Capture the cell that displays the provided text and extract its (X, Y) central coordinate. 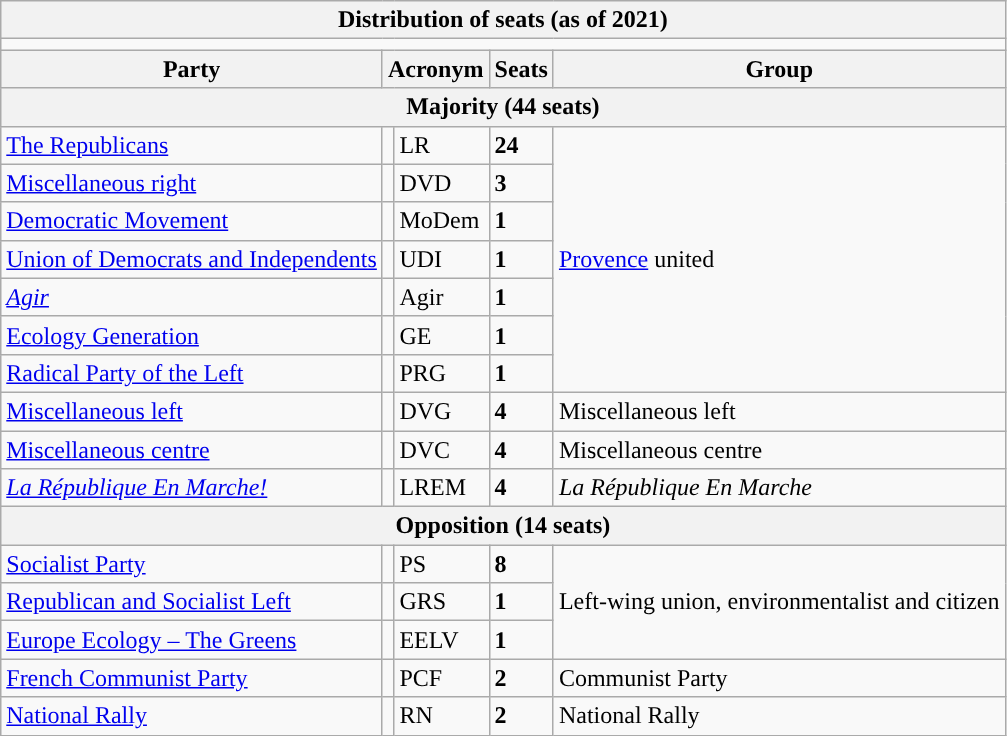
Party (192, 69)
DVC (442, 449)
Opposition (14 seats) (503, 526)
La République En Marche! (192, 488)
Socialist Party (192, 564)
PRG (442, 373)
Majority (44 seats) (503, 107)
DVG (442, 411)
Union of Democrats and Independents (192, 259)
8 (521, 564)
La République En Marche (779, 488)
MoDem (442, 221)
Miscellaneous right (192, 183)
LR (442, 145)
UDI (442, 259)
Democratic Movement (192, 221)
Acronym (436, 69)
GRS (442, 602)
Left-wing union, environmentalist and citizen (779, 602)
24 (521, 145)
DVD (442, 183)
GE (442, 335)
Republican and Socialist Left (192, 602)
Europe Ecology – The Greens (192, 640)
RN (442, 716)
PCF (442, 678)
Group (779, 69)
3 (521, 183)
Radical Party of the Left (192, 373)
LREM (442, 488)
Distribution of seats (as of 2021) (503, 20)
Seats (521, 69)
French Communist Party (192, 678)
EELV (442, 640)
Communist Party (779, 678)
The Republicans (192, 145)
PS (442, 564)
Provence united (779, 259)
Ecology Generation (192, 335)
